Locate the cell with the specified text and output its [X, Y] center coordinate. 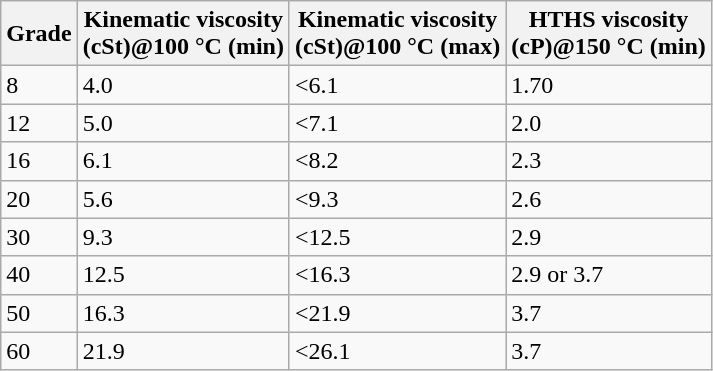
4.0 [183, 85]
2.9 or 3.7 [609, 275]
12.5 [183, 275]
2.3 [609, 161]
<16.3 [397, 275]
<26.1 [397, 351]
2.9 [609, 237]
<9.3 [397, 199]
Grade [39, 34]
21.9 [183, 351]
2.6 [609, 199]
HTHS viscosity(cP)@150 °C (min) [609, 34]
16 [39, 161]
<6.1 [397, 85]
50 [39, 313]
20 [39, 199]
9.3 [183, 237]
Kinematic viscosity(cSt)@100 °C (min) [183, 34]
1.70 [609, 85]
Kinematic viscosity(cSt)@100 °C (max) [397, 34]
12 [39, 123]
2.0 [609, 123]
16.3 [183, 313]
<21.9 [397, 313]
5.6 [183, 199]
8 [39, 85]
60 [39, 351]
<7.1 [397, 123]
5.0 [183, 123]
6.1 [183, 161]
<8.2 [397, 161]
30 [39, 237]
<12.5 [397, 237]
40 [39, 275]
